Capture the cell that displays the provided text and extract its (x, y) central coordinate. 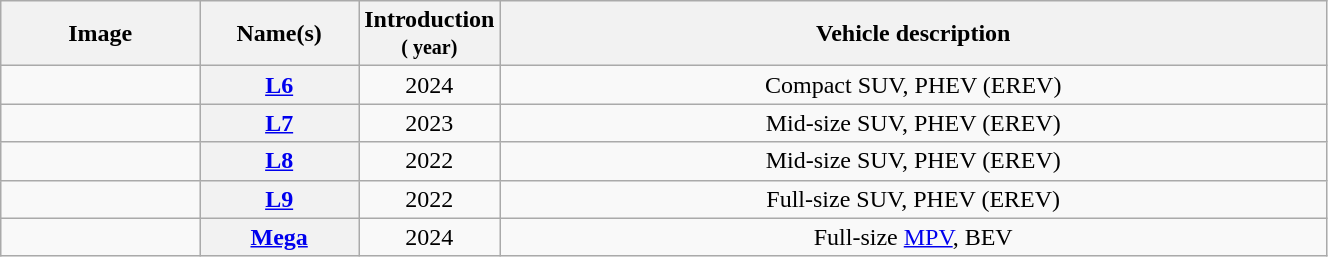
Full-size SUV, PHEV (EREV) (913, 199)
Vehicle description (913, 34)
L6 (280, 85)
Full-size MPV, BEV (913, 237)
Image (100, 34)
L9 (280, 199)
Name(s) (280, 34)
Compact SUV, PHEV (EREV) (913, 85)
Mega (280, 237)
2023 (430, 123)
L8 (280, 161)
Introduction( year) (430, 34)
L7 (280, 123)
